Capture the cell that displays the provided text and extract its [x, y] central coordinate. 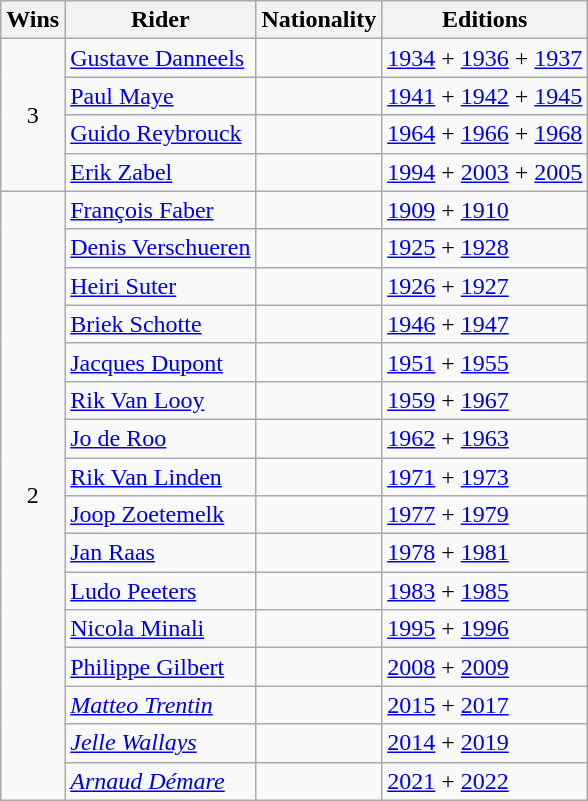
Heiri Suter [160, 286]
Rik Van Linden [160, 477]
Joop Zoetemelk [160, 515]
Erik Zabel [160, 172]
2008 + 2009 [485, 667]
Editions [485, 20]
1959 + 1967 [485, 400]
1946 + 1947 [485, 324]
1994 + 2003 + 2005 [485, 172]
1978 + 1981 [485, 553]
1977 + 1979 [485, 515]
1964 + 1966 + 1968 [485, 134]
Arnaud Démare [160, 781]
Nationality [319, 20]
2021 + 2022 [485, 781]
2 [33, 496]
Jo de Roo [160, 438]
Wins [33, 20]
3 [33, 115]
2014 + 2019 [485, 743]
1971 + 1973 [485, 477]
1926 + 1927 [485, 286]
1983 + 1985 [485, 591]
1995 + 1996 [485, 629]
Philippe Gilbert [160, 667]
1934 + 1936 + 1937 [485, 58]
1962 + 1963 [485, 438]
Rider [160, 20]
Jan Raas [160, 553]
Denis Verschueren [160, 248]
1951 + 1955 [485, 362]
Paul Maye [160, 96]
François Faber [160, 210]
1909 + 1910 [485, 210]
Ludo Peeters [160, 591]
Nicola Minali [160, 629]
Jacques Dupont [160, 362]
Rik Van Looy [160, 400]
2015 + 2017 [485, 705]
Matteo Trentin [160, 705]
1941 + 1942 + 1945 [485, 96]
1925 + 1928 [485, 248]
Gustave Danneels [160, 58]
Briek Schotte [160, 324]
Jelle Wallays [160, 743]
Guido Reybrouck [160, 134]
